Scan for the cell matching the given text and deliver its [x, y] coordinate at center. 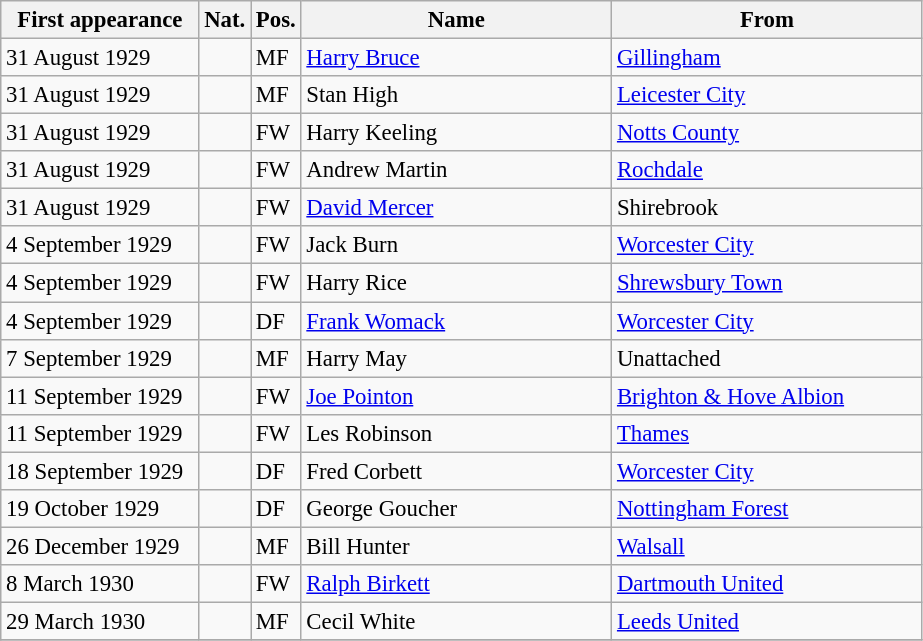
Fred Corbett [456, 471]
Nottingham Forest [768, 509]
Harry Bruce [456, 58]
Bill Hunter [456, 546]
George Goucher [456, 509]
29 March 1930 [100, 621]
Walsall [768, 546]
Cecil White [456, 621]
Shirebrook [768, 208]
Harry May [456, 358]
Gillingham [768, 58]
8 March 1930 [100, 584]
Les Robinson [456, 433]
Frank Womack [456, 321]
7 September 1929 [100, 358]
Rochdale [768, 170]
Harry Rice [456, 283]
Thames [768, 433]
David Mercer [456, 208]
Leicester City [768, 95]
Pos. [276, 20]
Name [456, 20]
Leeds United [768, 621]
Notts County [768, 133]
Andrew Martin [456, 170]
19 October 1929 [100, 509]
Stan High [456, 95]
First appearance [100, 20]
18 September 1929 [100, 471]
26 December 1929 [100, 546]
Jack Burn [456, 245]
Nat. [225, 20]
Joe Pointon [456, 396]
From [768, 20]
Unattached [768, 358]
Ralph Birkett [456, 584]
Harry Keeling [456, 133]
Brighton & Hove Albion [768, 396]
Shrewsbury Town [768, 283]
Dartmouth United [768, 584]
